Search for the cell housing the specified text and yield its [X, Y] center coordinate. 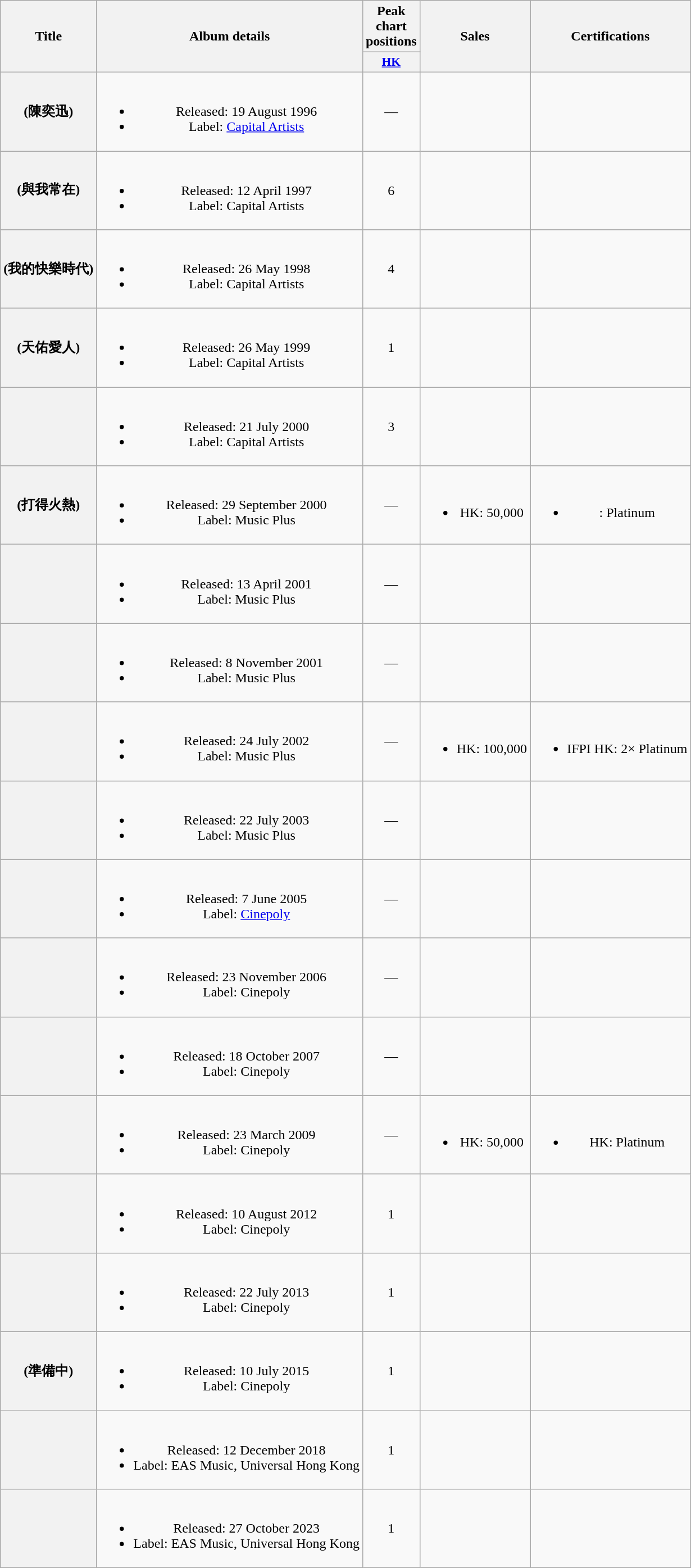
Released: 18 October 2007Label: Cinepoly [230, 1056]
: Platinum [610, 505]
Released: 13 April 2001Label: Music Plus [230, 584]
Sales [475, 37]
Title [48, 37]
(我的快樂時代) [48, 269]
6 [391, 190]
4 [391, 269]
Album details [230, 37]
Released: 8 November 2001Label: Music Plus [230, 663]
Peak chart positions [391, 26]
IFPI HK: 2× Platinum [610, 741]
(陳奕迅) [48, 111]
Certifications [610, 37]
HK [391, 62]
(準備中) [48, 1371]
Released: 23 November 2006Label: Cinepoly [230, 977]
(天佑愛人) [48, 348]
HK: 100,000 [475, 741]
(打得火熱) [48, 505]
Released: 19 August 1996Label: Capital Artists [230, 111]
Released: 22 July 2003Label: Music Plus [230, 820]
Released: 22 July 2013Label: Cinepoly [230, 1292]
Released: 21 July 2000Label: Capital Artists [230, 427]
Released: 10 July 2015Label: Cinepoly [230, 1371]
Released: 27 October 2023Label: EAS Music, Universal Hong Kong [230, 1529]
Released: 12 April 1997Label: Capital Artists [230, 190]
3 [391, 427]
Released: 10 August 2012Label: Cinepoly [230, 1213]
HK: Platinum [610, 1135]
Released: 12 December 2018Label: EAS Music, Universal Hong Kong [230, 1450]
Released: 26 May 1999Label: Capital Artists [230, 348]
Released: 23 March 2009Label: Cinepoly [230, 1135]
Released: 26 May 1998Label: Capital Artists [230, 269]
(與我常在) [48, 190]
Released: 7 June 2005Label: Cinepoly [230, 899]
Released: 29 September 2000Label: Music Plus [230, 505]
Released: 24 July 2002Label: Music Plus [230, 741]
